Determine the [X, Y] coordinate at the center of the cell enclosing the given text.  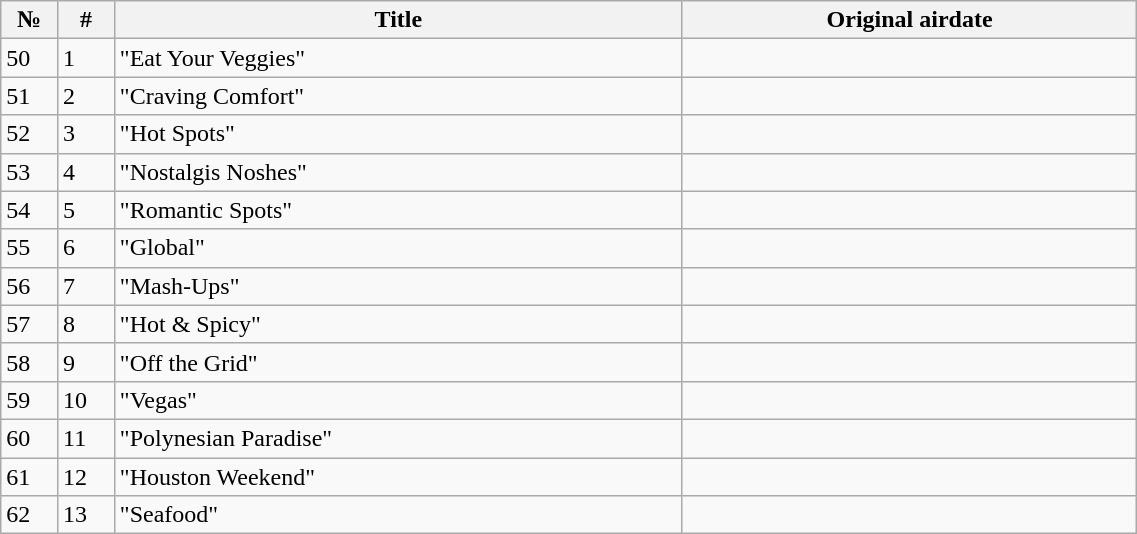
"Mash-Ups" [398, 286]
54 [30, 210]
58 [30, 362]
6 [86, 248]
59 [30, 400]
# [86, 20]
12 [86, 477]
5 [86, 210]
50 [30, 58]
11 [86, 438]
60 [30, 438]
"Hot & Spicy" [398, 324]
62 [30, 515]
"Polynesian Paradise" [398, 438]
56 [30, 286]
8 [86, 324]
10 [86, 400]
53 [30, 172]
"Romantic Spots" [398, 210]
Title [398, 20]
"Houston Weekend" [398, 477]
51 [30, 96]
3 [86, 134]
4 [86, 172]
1 [86, 58]
9 [86, 362]
52 [30, 134]
"Seafood" [398, 515]
57 [30, 324]
"Vegas" [398, 400]
"Eat Your Veggies" [398, 58]
"Hot Spots" [398, 134]
7 [86, 286]
"Global" [398, 248]
55 [30, 248]
13 [86, 515]
2 [86, 96]
"Craving Comfort" [398, 96]
"Nostalgis Noshes" [398, 172]
"Off the Grid" [398, 362]
61 [30, 477]
№ [30, 20]
Original airdate [909, 20]
